From the cell containing the given text, extract its center point as (x, y) coordinate. 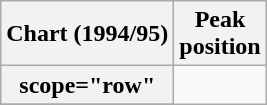
Chart (1994/95) (88, 34)
scope="row" (88, 85)
Peakposition (220, 34)
